Determine the [x, y] coordinate at the center of the cell enclosing the given text.  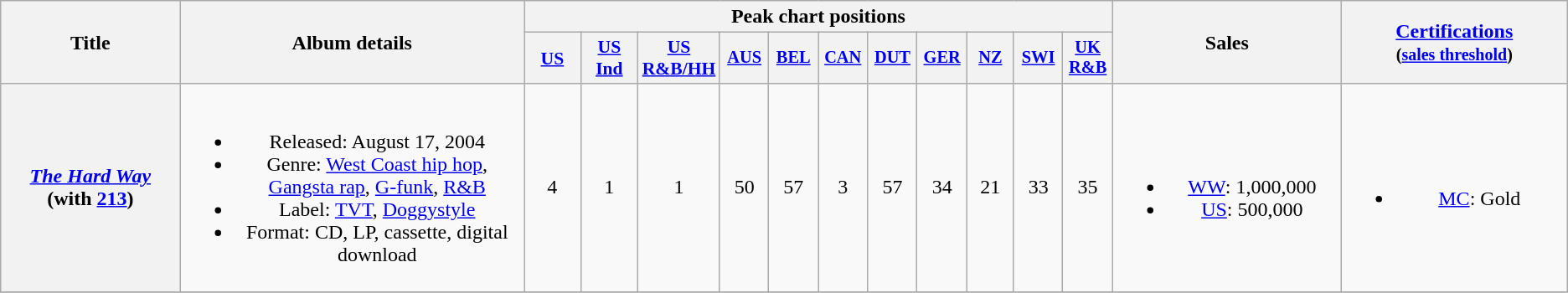
The Hard Way(with 213) [90, 188]
3 [843, 188]
Title [90, 42]
NZ [990, 59]
CAN [843, 59]
USInd [610, 59]
US [553, 59]
MC: Gold [1454, 188]
UK R&B [1088, 59]
Peak chart positions [819, 17]
AUS [744, 59]
35 [1088, 188]
4 [553, 188]
Album details [352, 42]
50 [744, 188]
Certifications(sales threshold) [1454, 42]
WW: 1,000,000US: 500,000 [1226, 188]
34 [941, 188]
Released: August 17, 2004Genre: West Coast hip hop, Gangsta rap, G-funk, R&BLabel: TVT, DoggystyleFormat: CD, LP, cassette, digital download [352, 188]
USR&B/HH [679, 59]
33 [1038, 188]
BEL [794, 59]
21 [990, 188]
SWI [1038, 59]
DUT [893, 59]
GER [941, 59]
Sales [1226, 42]
